Search for the cell housing the specified text and yield its (X, Y) center coordinate. 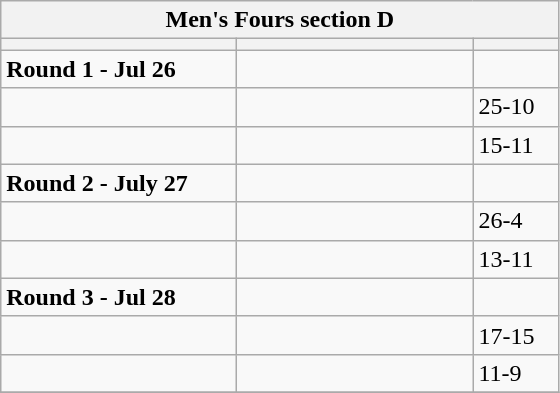
11-9 (516, 373)
Round 2 - July 27 (119, 183)
Round 1 - Jul 26 (119, 69)
25-10 (516, 107)
13-11 (516, 259)
Men's Fours section D (280, 20)
26-4 (516, 221)
Round 3 - Jul 28 (119, 297)
15-11 (516, 145)
17-15 (516, 335)
